Provide the [X, Y] coordinate of the cell's center where the given text is located.  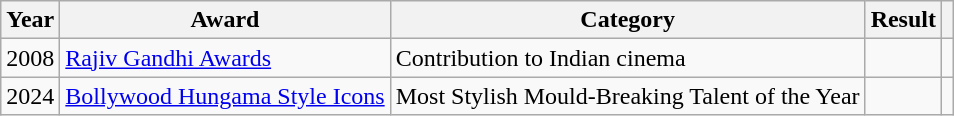
2008 [30, 58]
Result [903, 20]
2024 [30, 96]
Contribution to Indian cinema [628, 58]
Category [628, 20]
Rajiv Gandhi Awards [225, 58]
Award [225, 20]
Bollywood Hungama Style Icons [225, 96]
Year [30, 20]
Most Stylish Mould-Breaking Talent of the Year [628, 96]
